Extract the (x, y) coordinate from the center of the cell holding the provided text.  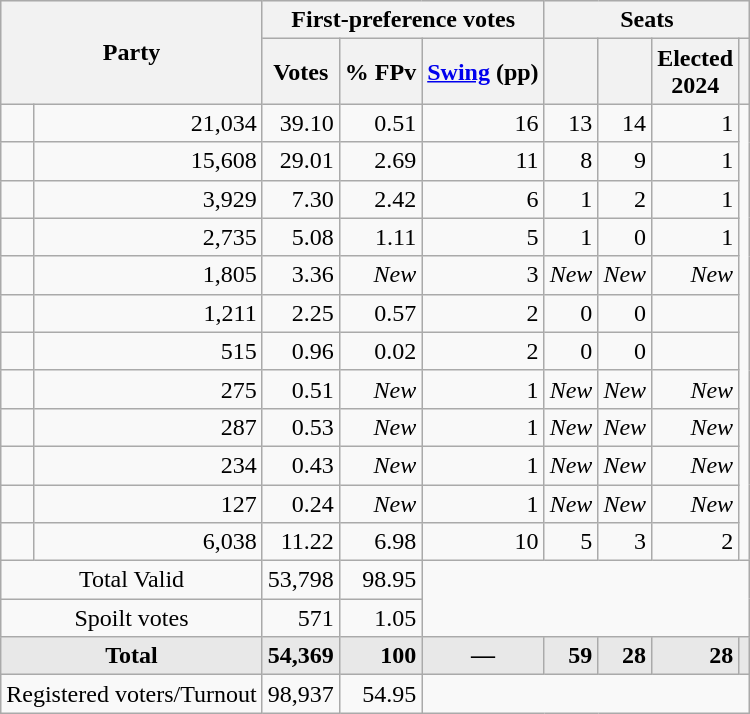
100 (380, 656)
Total (132, 656)
Seats (647, 20)
Votes (300, 72)
53,798 (300, 580)
2.25 (300, 313)
% FPv (380, 72)
— (483, 656)
7.30 (300, 199)
11.22 (300, 542)
54,369 (300, 656)
1,211 (148, 313)
234 (148, 465)
1.11 (380, 237)
Party (132, 52)
6.98 (380, 542)
14 (625, 123)
0.02 (380, 351)
1.05 (380, 618)
127 (148, 503)
21,034 (148, 123)
0.96 (300, 351)
Registered voters/Turnout (132, 694)
0.43 (300, 465)
54.95 (380, 694)
1,805 (148, 275)
29.01 (300, 161)
10 (483, 542)
3,929 (148, 199)
Elected2024 (696, 72)
16 (483, 123)
39.10 (300, 123)
515 (148, 351)
11 (483, 161)
5.08 (300, 237)
2.69 (380, 161)
Total Valid (132, 580)
2.42 (380, 199)
0.57 (380, 313)
13 (571, 123)
6,038 (148, 542)
0.24 (300, 503)
8 (571, 161)
98,937 (300, 694)
2,735 (148, 237)
59 (571, 656)
6 (483, 199)
571 (300, 618)
98.95 (380, 580)
0.53 (300, 427)
3.36 (300, 275)
9 (625, 161)
287 (148, 427)
275 (148, 389)
15,608 (148, 161)
Swing (pp) (483, 72)
First-preference votes (403, 20)
Spoilt votes (132, 618)
